Return (X, Y) of the center of cell containing provided text 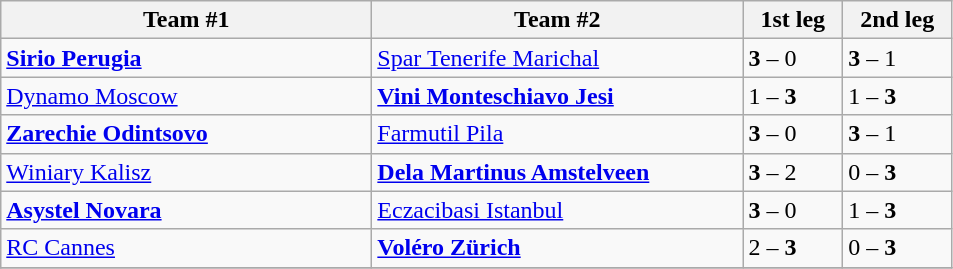
Voléro Zürich (558, 248)
2nd leg (898, 20)
Eczacibasi Istanbul (558, 210)
Team #2 (558, 20)
Winiary Kalisz (186, 172)
RC Cannes (186, 248)
Sirio Perugia (186, 58)
Vini Monteschiavo Jesi (558, 96)
Team #1 (186, 20)
2 – 3 (793, 248)
Asystel Novara (186, 210)
Zarechie Odintsovo (186, 134)
Dela Martinus Amstelveen (558, 172)
Dynamo Moscow (186, 96)
3 – 2 (793, 172)
1st leg (793, 20)
Spar Tenerife Marichal (558, 58)
Farmutil Pila (558, 134)
